Extract the (X, Y) coordinate from the center of the cell holding the provided text.  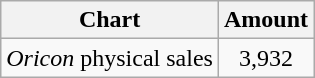
Amount (266, 20)
3,932 (266, 58)
Oricon physical sales (110, 58)
Chart (110, 20)
